Locate the cell with the specified text and output its [X, Y] center coordinate. 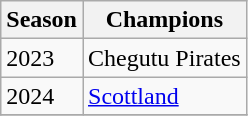
Champions [164, 20]
Chegutu Pirates [164, 58]
Scottland [164, 96]
2024 [42, 96]
Season [42, 20]
2023 [42, 58]
